Pinpoint the cell where the given text exists, returning its (x, y) midpoint coordinate. 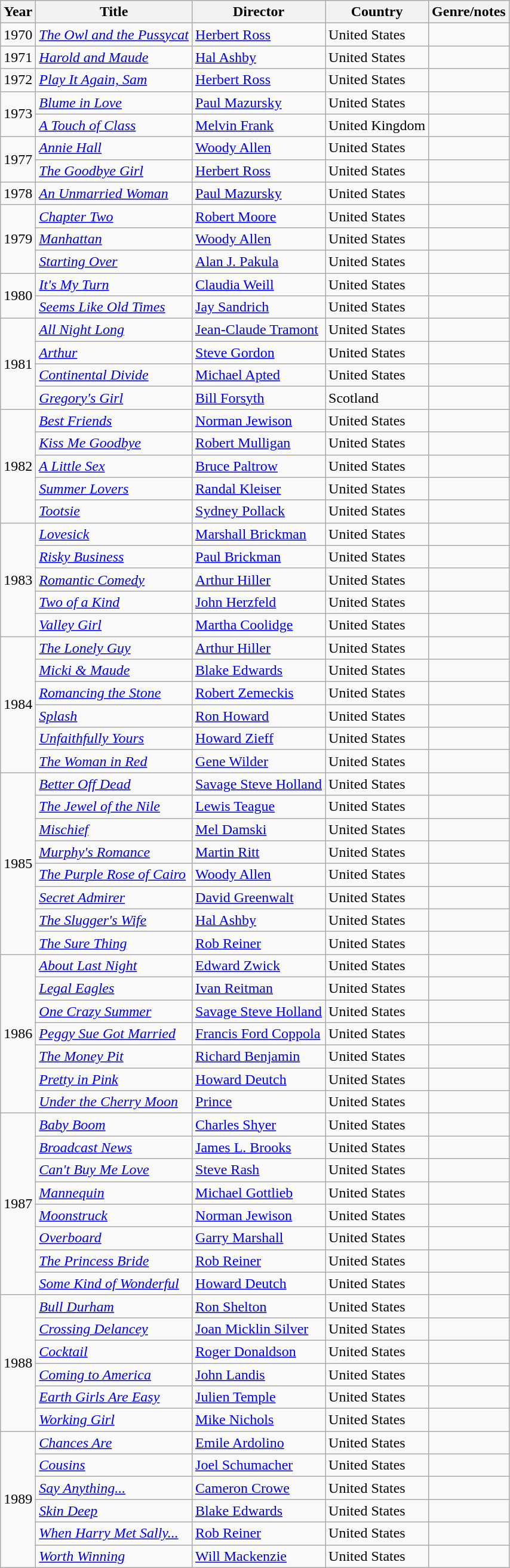
Overboard (114, 1238)
Chapter Two (114, 216)
1981 (18, 364)
Will Mackenzie (259, 1556)
Joel Schumacher (259, 1465)
Howard Zieff (259, 739)
Say Anything... (114, 1488)
Robert Mulligan (259, 443)
James L. Brooks (259, 1147)
Mannequin (114, 1193)
Randal Kleiser (259, 489)
Ron Shelton (259, 1306)
Martha Coolidge (259, 625)
Robert Zemeckis (259, 693)
Roger Donaldson (259, 1351)
Steve Gordon (259, 353)
John Herzfeld (259, 602)
Mike Nichols (259, 1420)
Ron Howard (259, 716)
Seems Like Old Times (114, 307)
1986 (18, 1033)
Tootsie (114, 511)
Kiss Me Goodbye (114, 443)
Genre/notes (469, 12)
Risky Business (114, 557)
1985 (18, 863)
Lovesick (114, 534)
Coming to America (114, 1374)
Charles Shyer (259, 1125)
The Jewel of the Nile (114, 807)
Cameron Crowe (259, 1488)
Worth Winning (114, 1556)
The Princess Bride (114, 1261)
Emile Ardolino (259, 1443)
1989 (18, 1499)
A Little Sex (114, 466)
The Woman in Red (114, 761)
1988 (18, 1363)
Can't Buy Me Love (114, 1170)
The Slugger's Wife (114, 920)
Jay Sandrich (259, 307)
Arthur (114, 353)
Splash (114, 716)
Peggy Sue Got Married (114, 1034)
Steve Rash (259, 1170)
Sydney Pollack (259, 511)
1970 (18, 35)
Lewis Teague (259, 807)
Prince (259, 1102)
United Kingdom (377, 125)
Alan J. Pakula (259, 261)
An Unmarried Woman (114, 193)
1978 (18, 193)
Best Friends (114, 421)
Secret Admirer (114, 897)
Murphy's Romance (114, 852)
Joan Micklin Silver (259, 1329)
Edward Zwick (259, 965)
Some Kind of Wonderful (114, 1283)
Michael Gottlieb (259, 1193)
Cocktail (114, 1351)
When Harry Met Sally... (114, 1533)
Gregory's Girl (114, 398)
The Sure Thing (114, 943)
Harold and Maude (114, 57)
About Last Night (114, 965)
Baby Boom (114, 1125)
Moonstruck (114, 1215)
Gene Wilder (259, 761)
Valley Girl (114, 625)
Unfaithfully Yours (114, 739)
The Owl and the Pussycat (114, 35)
Michael Apted (259, 375)
Continental Divide (114, 375)
Bull Durham (114, 1306)
Romancing the Stone (114, 693)
Crossing Delancey (114, 1329)
Marshall Brickman (259, 534)
Two of a Kind (114, 602)
1977 (18, 159)
Julien Temple (259, 1397)
Francis Ford Coppola (259, 1034)
1982 (18, 466)
Year (18, 12)
Broadcast News (114, 1147)
One Crazy Summer (114, 1011)
1984 (18, 704)
Chances Are (114, 1443)
The Goodbye Girl (114, 171)
1973 (18, 114)
Romantic Comedy (114, 579)
Skin Deep (114, 1511)
Richard Benjamin (259, 1057)
Cousins (114, 1465)
Micki & Maude (114, 671)
Starting Over (114, 261)
Under the Cherry Moon (114, 1102)
Garry Marshall (259, 1238)
Bill Forsyth (259, 398)
The Purple Rose of Cairo (114, 875)
1987 (18, 1204)
Play It Again, Sam (114, 80)
It's My Turn (114, 285)
Robert Moore (259, 216)
Earth Girls Are Easy (114, 1397)
Pretty in Pink (114, 1079)
Working Girl (114, 1420)
Country (377, 12)
1972 (18, 80)
Ivan Reitman (259, 988)
Title (114, 12)
Summer Lovers (114, 489)
All Night Long (114, 330)
1971 (18, 57)
Melvin Frank (259, 125)
Martin Ritt (259, 852)
Jean-Claude Tramont (259, 330)
A Touch of Class (114, 125)
Mischief (114, 829)
Scotland (377, 398)
The Lonely Guy (114, 647)
Director (259, 12)
Annie Hall (114, 148)
Better Off Dead (114, 784)
The Money Pit (114, 1057)
Legal Eagles (114, 988)
Manhattan (114, 239)
John Landis (259, 1374)
1980 (18, 296)
Paul Brickman (259, 557)
Mel Damski (259, 829)
Claudia Weill (259, 285)
Blume in Love (114, 103)
1979 (18, 239)
Bruce Paltrow (259, 466)
David Greenwalt (259, 897)
1983 (18, 579)
